Return the [x, y] coordinate for the center point of the cell that contains the specified text.  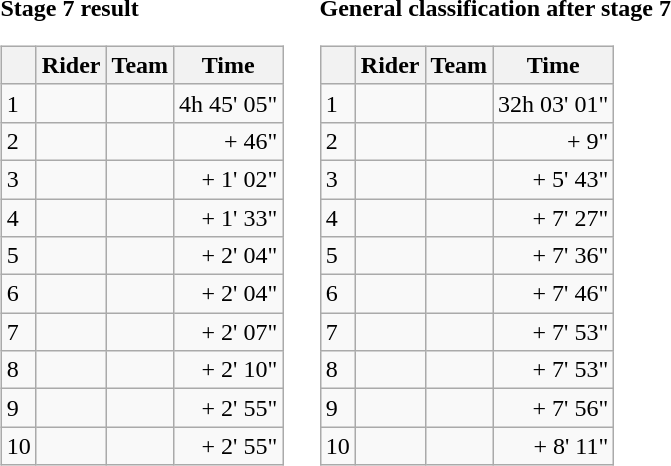
+ 7' 27" [554, 217]
4h 45' 05" [228, 103]
32h 03' 01" [554, 103]
+ 8' 11" [554, 446]
+ 5' 43" [554, 179]
+ 1' 33" [228, 217]
+ 1' 02" [228, 179]
+ 2' 10" [228, 370]
+ 2' 07" [228, 332]
+ 7' 46" [554, 294]
+ 7' 56" [554, 408]
+ 7' 36" [554, 256]
+ 46" [228, 141]
+ 9" [554, 141]
